Capture the cell that displays the provided text and extract its [X, Y] central coordinate. 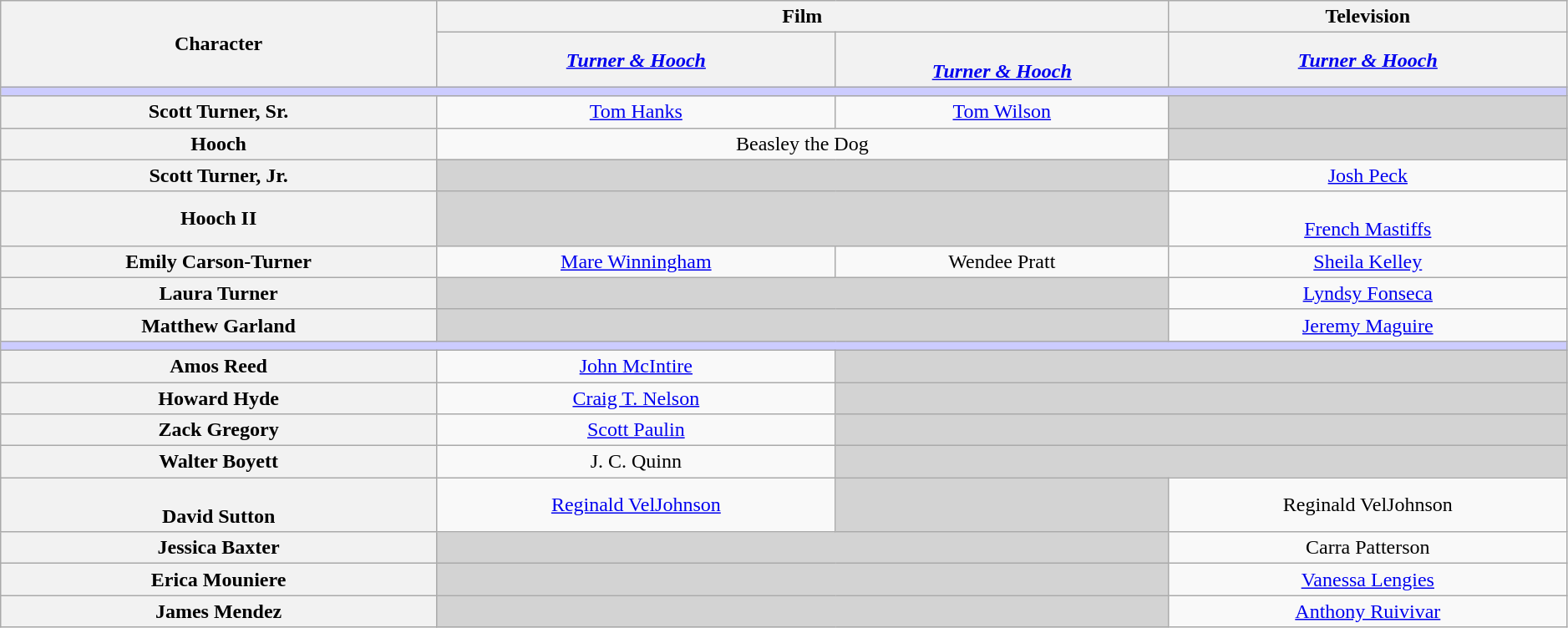
Scott Turner, Jr. [219, 175]
John McIntire [636, 366]
Emily Carson-Turner [219, 261]
Carra Patterson [1368, 548]
Beasley the Dog [802, 144]
French Mastiffs [1368, 219]
Jessica Baxter [219, 548]
Howard Hyde [219, 398]
Anthony Ruivivar [1368, 611]
Tom Wilson [1002, 112]
David Sutton [219, 504]
Matthew Garland [219, 325]
Hooch [219, 144]
Amos Reed [219, 366]
Hooch II [219, 219]
Character [219, 43]
Tom Hanks [636, 112]
Film [802, 17]
J. C. Quinn [636, 462]
Craig T. Nelson [636, 398]
Wendee Pratt [1002, 261]
Erica Mouniere [219, 580]
Scott Turner, Sr. [219, 112]
Vanessa Lengies [1368, 580]
Jeremy Maguire [1368, 325]
Lyndsy Fonseca [1368, 293]
Walter Boyett [219, 462]
Josh Peck [1368, 175]
Zack Gregory [219, 430]
Scott Paulin [636, 430]
Laura Turner [219, 293]
Sheila Kelley [1368, 261]
Television [1368, 17]
Mare Winningham [636, 261]
James Mendez [219, 611]
